Find where the given text appears and provide that cell's center as [x, y] coordinate. 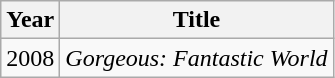
Year [30, 20]
2008 [30, 58]
Title [196, 20]
Gorgeous: Fantastic World [196, 58]
